Return (x, y) of the center of cell containing provided text 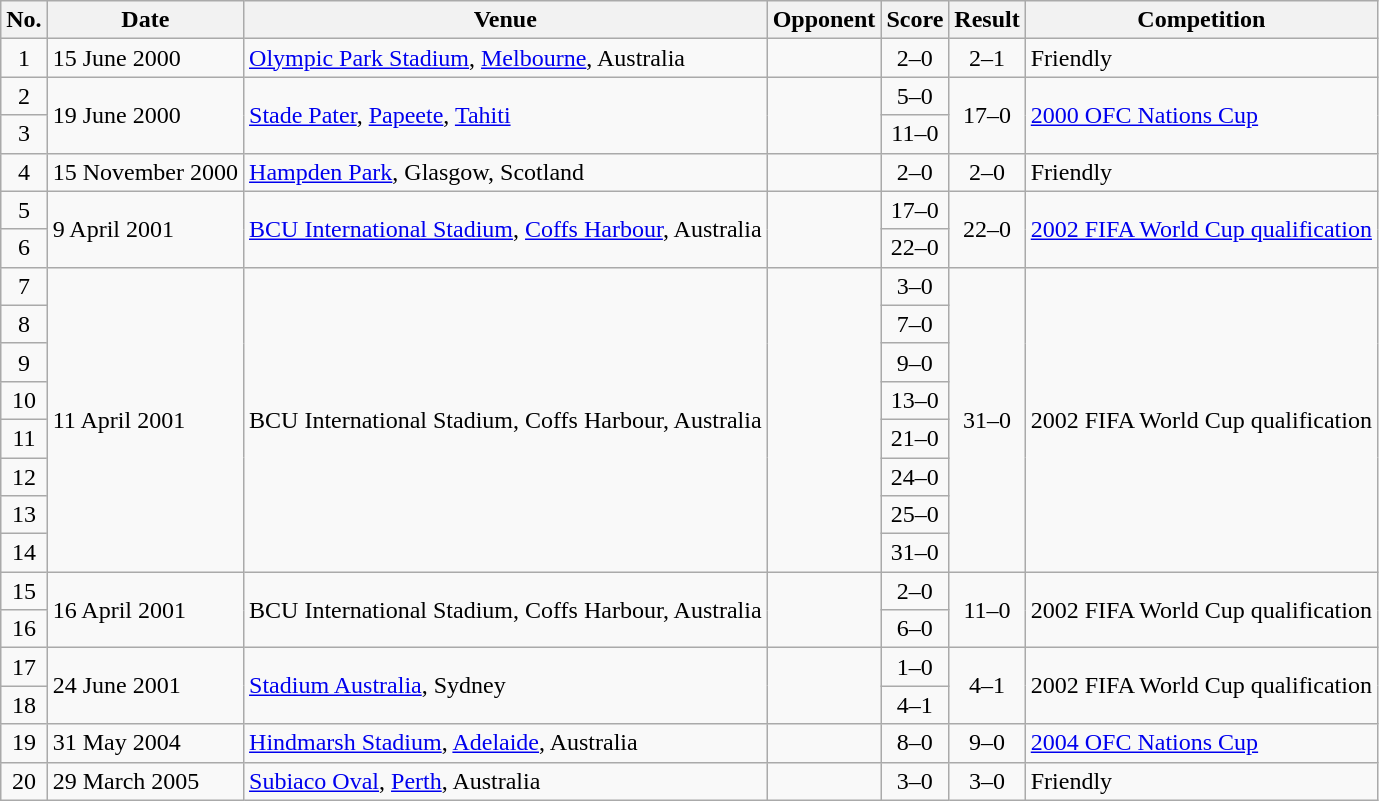
19 (24, 743)
Venue (506, 20)
Subiaco Oval, Perth, Australia (506, 781)
18 (24, 705)
11 (24, 438)
6 (24, 248)
2000 OFC Nations Cup (1201, 115)
Score (915, 20)
15 (24, 591)
15 November 2000 (145, 172)
8 (24, 324)
3 (24, 134)
25–0 (915, 515)
4 (24, 172)
20 (24, 781)
7 (24, 286)
Hampden Park, Glasgow, Scotland (506, 172)
2004 OFC Nations Cup (1201, 743)
2 (24, 96)
31 May 2004 (145, 743)
Opponent (824, 20)
No. (24, 20)
Stadium Australia, Sydney (506, 686)
15 June 2000 (145, 58)
19 June 2000 (145, 115)
13 (24, 515)
24–0 (915, 477)
14 (24, 553)
12 (24, 477)
2–1 (987, 58)
6–0 (915, 629)
1–0 (915, 667)
Date (145, 20)
5–0 (915, 96)
9 (24, 362)
Olympic Park Stadium, Melbourne, Australia (506, 58)
16 April 2001 (145, 610)
17 (24, 667)
9 April 2001 (145, 229)
Result (987, 20)
13–0 (915, 400)
16 (24, 629)
1 (24, 58)
8–0 (915, 743)
29 March 2005 (145, 781)
11 April 2001 (145, 419)
10 (24, 400)
24 June 2001 (145, 686)
21–0 (915, 438)
5 (24, 210)
Hindmarsh Stadium, Adelaide, Australia (506, 743)
Stade Pater, Papeete, Tahiti (506, 115)
Competition (1201, 20)
7–0 (915, 324)
